Search for the cell housing the specified text and yield its [x, y] center coordinate. 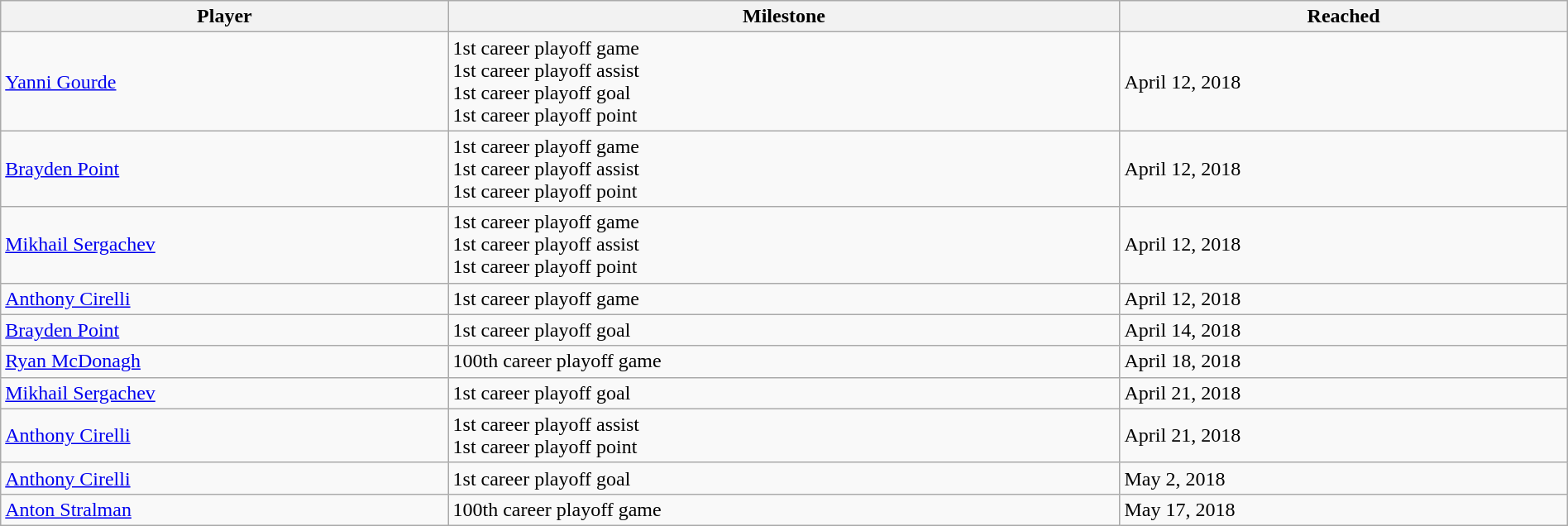
Milestone [784, 17]
Player [225, 17]
1st career playoff assist1st career playoff point [784, 435]
Reached [1343, 17]
May 2, 2018 [1343, 478]
Ryan McDonagh [225, 361]
Yanni Gourde [225, 81]
April 18, 2018 [1343, 361]
Anton Stralman [225, 509]
1st career playoff game1st career playoff assist1st career playoff goal1st career playoff point [784, 81]
May 17, 2018 [1343, 509]
1st career playoff game [784, 299]
April 14, 2018 [1343, 330]
